Scan for the cell matching the given text and deliver its (x, y) coordinate at center. 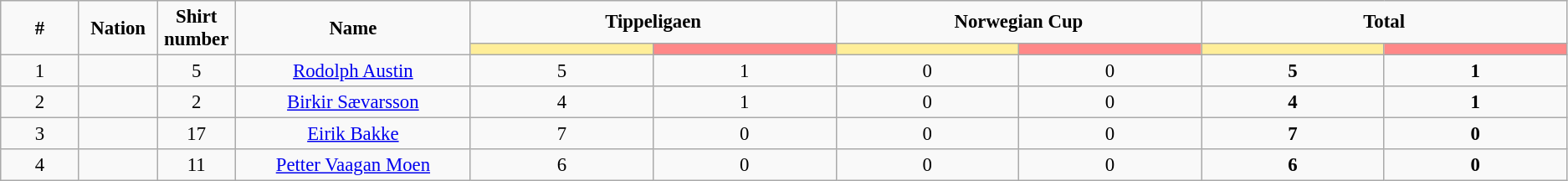
Shirt number (197, 28)
3 (40, 134)
Name (353, 28)
17 (197, 134)
Rodolph Austin (353, 71)
Norwegian Cup (1019, 22)
Eirik Bakke (353, 134)
11 (197, 165)
Birkir Sævarsson (353, 102)
Petter Vaagan Moen (353, 165)
Total (1384, 22)
# (40, 28)
Tippeligaen (653, 22)
Nation (118, 28)
